Determine the [X, Y] coordinate at the center of the cell enclosing the given text.  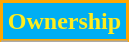
Ownership [65, 22]
